Determine the [X, Y] coordinate at the center of the cell enclosing the given text.  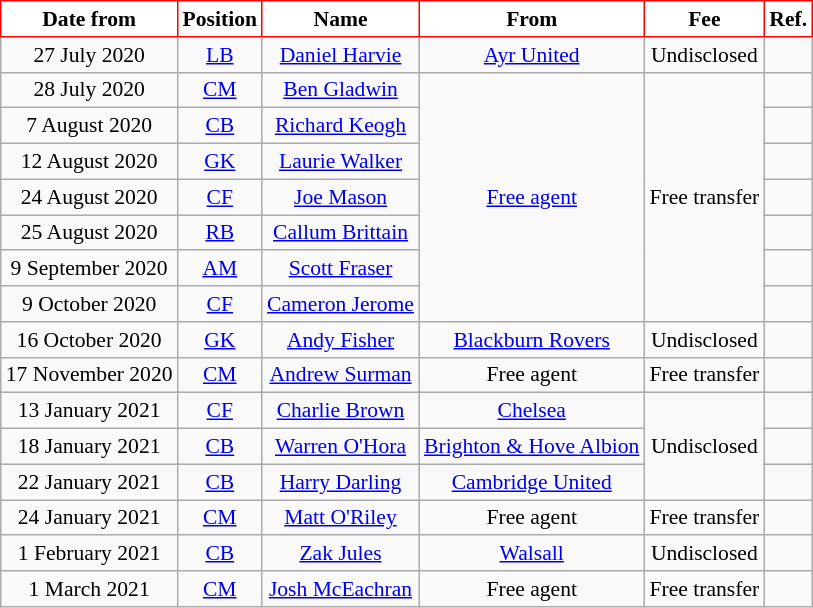
Harry Darling [340, 482]
Ref. [788, 19]
From [532, 19]
Name [340, 19]
Warren O'Hora [340, 447]
18 January 2021 [90, 447]
9 October 2020 [90, 304]
Ayr United [532, 55]
1 February 2021 [90, 554]
Josh McEachran [340, 589]
28 July 2020 [90, 90]
Zak Jules [340, 554]
Cameron Jerome [340, 304]
Andy Fisher [340, 340]
9 September 2020 [90, 269]
7 August 2020 [90, 126]
17 November 2020 [90, 375]
27 July 2020 [90, 55]
Andrew Surman [340, 375]
Chelsea [532, 411]
Scott Fraser [340, 269]
12 August 2020 [90, 162]
22 January 2021 [90, 482]
Brighton & Hove Albion [532, 447]
LB [220, 55]
RB [220, 233]
16 October 2020 [90, 340]
Joe Mason [340, 197]
Blackburn Rovers [532, 340]
13 January 2021 [90, 411]
Matt O'Riley [340, 518]
Fee [704, 19]
Charlie Brown [340, 411]
Position [220, 19]
Walsall [532, 554]
Date from [90, 19]
1 March 2021 [90, 589]
Callum Brittain [340, 233]
24 January 2021 [90, 518]
24 August 2020 [90, 197]
AM [220, 269]
Laurie Walker [340, 162]
25 August 2020 [90, 233]
Cambridge United [532, 482]
Richard Keogh [340, 126]
Daniel Harvie [340, 55]
Ben Gladwin [340, 90]
